For the text-containing cell, return its midpoint in (X, Y) coordinate format. 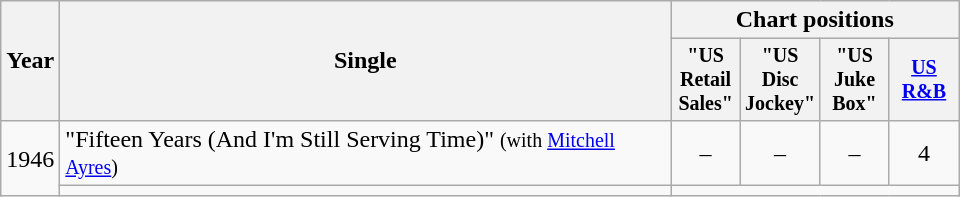
"Fifteen Years (And I'm Still Serving Time)" (with Mitchell Ayres) (366, 152)
"US Retail Sales" (706, 80)
4 (924, 152)
1946 (30, 158)
USR&B (924, 80)
"US Disc Jockey" (780, 80)
Single (366, 61)
Year (30, 61)
"US Juke Box" (854, 80)
Chart positions (815, 20)
